Extract the [x, y] coordinate from the center of the cell holding the provided text.  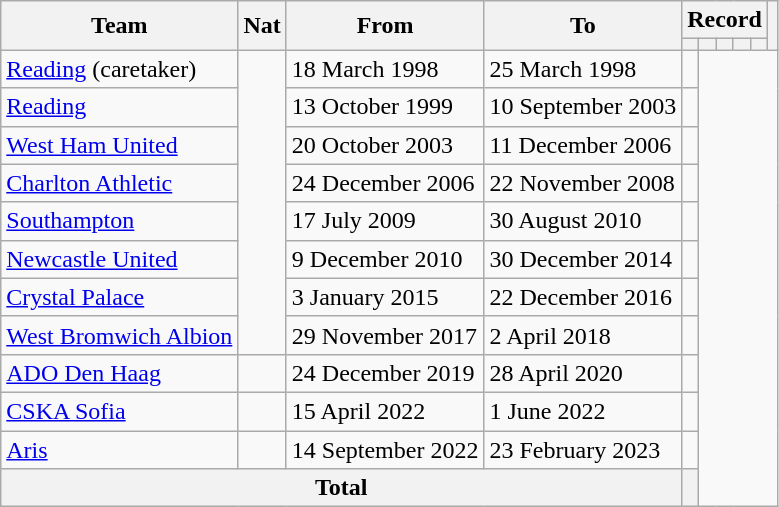
28 April 2020 [583, 373]
20 October 2003 [385, 145]
14 September 2022 [385, 449]
West Ham United [120, 145]
30 August 2010 [583, 221]
Record [725, 20]
18 March 1998 [385, 69]
To [583, 26]
CSKA Sofia [120, 411]
3 January 2015 [385, 297]
9 December 2010 [385, 259]
Southampton [120, 221]
23 February 2023 [583, 449]
Aris [120, 449]
22 November 2008 [583, 183]
24 December 2019 [385, 373]
Team [120, 26]
From [385, 26]
Reading [120, 107]
2 April 2018 [583, 335]
17 July 2009 [385, 221]
29 November 2017 [385, 335]
Nat [262, 26]
15 April 2022 [385, 411]
Charlton Athletic [120, 183]
Newcastle United [120, 259]
25 March 1998 [583, 69]
1 June 2022 [583, 411]
Crystal Palace [120, 297]
11 December 2006 [583, 145]
West Bromwich Albion [120, 335]
Total [342, 488]
13 October 1999 [385, 107]
10 September 2003 [583, 107]
Reading (caretaker) [120, 69]
ADO Den Haag [120, 373]
30 December 2014 [583, 259]
24 December 2006 [385, 183]
22 December 2016 [583, 297]
